Identify which cell holds the provided text, then report its [X, Y] central coordinate. 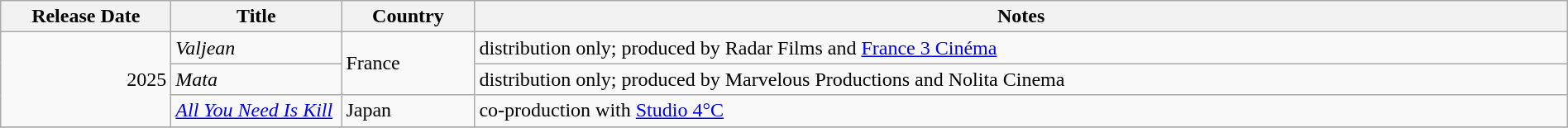
Notes [1021, 17]
Title [256, 17]
Country [409, 17]
Valjean [256, 48]
Japan [409, 111]
Mata [256, 79]
distribution only; produced by Radar Films and France 3 Cinéma [1021, 48]
Release Date [86, 17]
2025 [86, 79]
co-production with Studio 4°C [1021, 111]
distribution only; produced by Marvelous Productions and Nolita Cinema [1021, 79]
All You Need Is Kill [256, 111]
France [409, 64]
